Capture the cell that displays the provided text and extract its (X, Y) central coordinate. 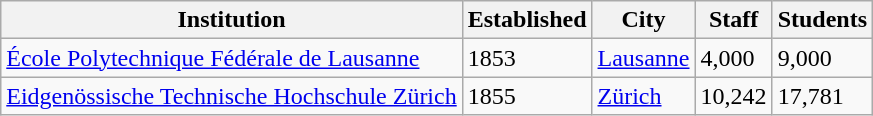
Students (822, 20)
10,242 (734, 96)
1853 (527, 58)
École Polytechnique Fédérale de Lausanne (232, 58)
Established (527, 20)
Zürich (644, 96)
9,000 (822, 58)
Institution (232, 20)
City (644, 20)
Lausanne (644, 58)
Staff (734, 20)
4,000 (734, 58)
Eidgenössische Technische Hochschule Zürich (232, 96)
17,781 (822, 96)
1855 (527, 96)
